From the cell containing the given text, extract its center point as (X, Y) coordinate. 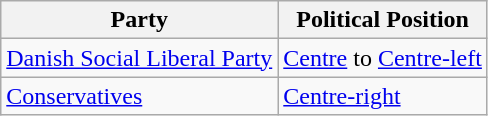
Political Position (383, 20)
Conservatives (140, 96)
Party (140, 20)
Danish Social Liberal Party (140, 58)
Centre-right (383, 96)
Centre to Centre-left (383, 58)
